From the cell containing the given text, extract its center point as (X, Y) coordinate. 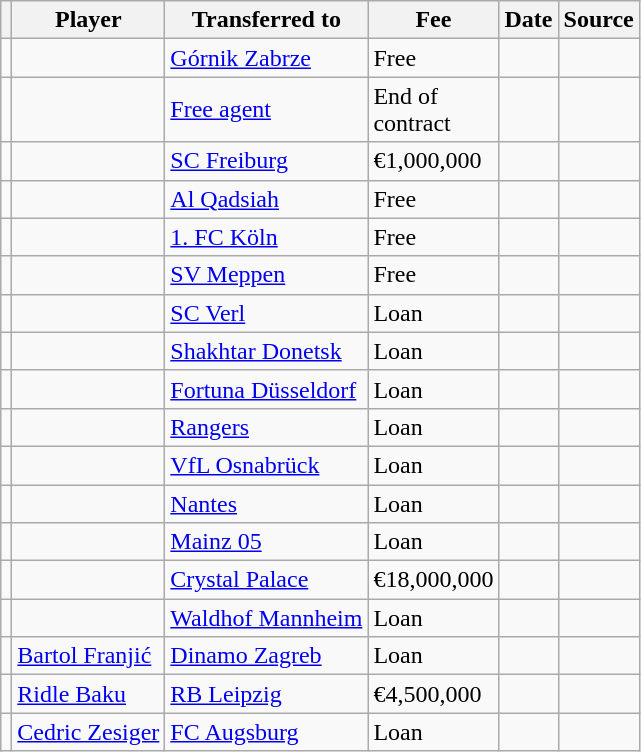
1. FC Köln (266, 237)
SC Verl (266, 313)
Date (528, 20)
Waldhof Mannheim (266, 618)
Source (598, 20)
Al Qadsiah (266, 199)
VfL Osnabrück (266, 465)
RB Leipzig (266, 694)
SV Meppen (266, 275)
Nantes (266, 503)
Crystal Palace (266, 580)
Fee (434, 20)
Shakhtar Donetsk (266, 351)
Dinamo Zagreb (266, 656)
Cedric Zesiger (88, 732)
End of contract (434, 110)
€18,000,000 (434, 580)
Rangers (266, 427)
FC Augsburg (266, 732)
Fortuna Düsseldorf (266, 389)
SC Freiburg (266, 161)
Transferred to (266, 20)
Mainz 05 (266, 542)
€4,500,000 (434, 694)
Free agent (266, 110)
Ridle Baku (88, 694)
€1,000,000 (434, 161)
Górnik Zabrze (266, 58)
Bartol Franjić (88, 656)
Player (88, 20)
